Extract the (X, Y) coordinate from the center of the cell holding the provided text.  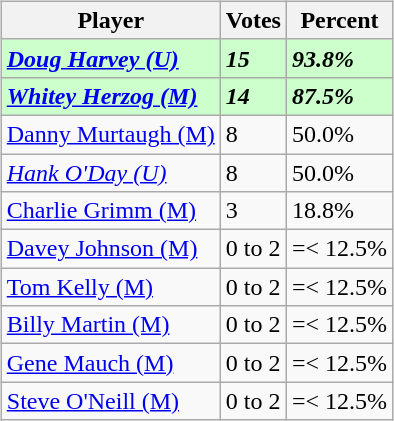
Hank O'Day (U) (110, 173)
3 (253, 211)
Steve O'Neill (M) (110, 401)
Whitey Herzog (M) (110, 96)
Gene Mauch (M) (110, 363)
Charlie Grimm (M) (110, 211)
Votes (253, 20)
Doug Harvey (U) (110, 58)
Billy Martin (M) (110, 325)
Tom Kelly (M) (110, 287)
15 (253, 58)
Percent (339, 20)
Player (110, 20)
Danny Murtaugh (M) (110, 134)
93.8% (339, 58)
Davey Johnson (M) (110, 249)
14 (253, 96)
18.8% (339, 211)
87.5% (339, 96)
